Capture the cell that displays the provided text and extract its (x, y) central coordinate. 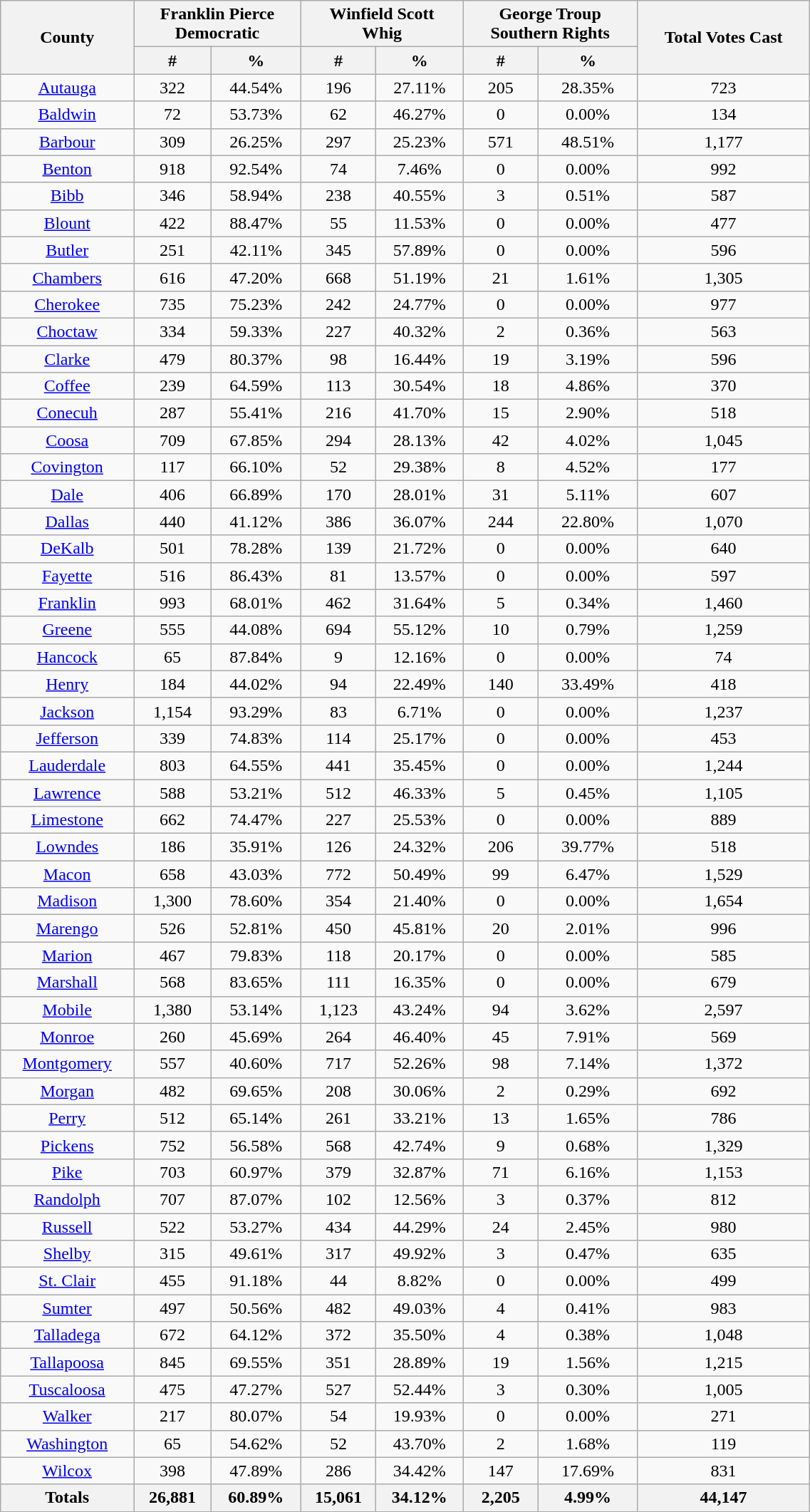
294 (338, 440)
43.24% (420, 1010)
694 (338, 630)
92.54% (256, 169)
49.61% (256, 1254)
217 (172, 1417)
20.17% (420, 956)
467 (172, 956)
86.43% (256, 576)
889 (723, 820)
0.30% (588, 1389)
184 (172, 684)
Randolph (67, 1199)
1,215 (723, 1362)
672 (172, 1335)
55.41% (256, 413)
42.74% (420, 1145)
527 (338, 1389)
25.23% (420, 142)
526 (172, 928)
72 (172, 115)
Morgan (67, 1091)
Montgomery (67, 1064)
35.45% (420, 765)
60.97% (256, 1172)
668 (338, 277)
563 (723, 331)
993 (172, 603)
Marshall (67, 983)
3.62% (588, 1010)
81 (338, 576)
703 (172, 1172)
569 (723, 1037)
Limestone (67, 820)
1.65% (588, 1118)
717 (338, 1064)
46.33% (420, 793)
Lauderdale (67, 765)
58.94% (256, 196)
41.70% (420, 413)
406 (172, 494)
317 (338, 1254)
709 (172, 440)
4.02% (588, 440)
0.36% (588, 331)
20 (501, 928)
21 (501, 277)
17.69% (588, 1471)
59.33% (256, 331)
450 (338, 928)
707 (172, 1199)
George TroupSouthern Rights (550, 24)
Barbour (67, 142)
91.18% (256, 1281)
16.35% (420, 983)
434 (338, 1226)
Russell (67, 1226)
983 (723, 1308)
21.40% (420, 901)
772 (338, 874)
Walker (67, 1417)
662 (172, 820)
60.89% (256, 1498)
62 (338, 115)
44,147 (723, 1498)
88.47% (256, 223)
42 (501, 440)
24.32% (420, 847)
Mobile (67, 1010)
453 (723, 738)
251 (172, 250)
4.99% (588, 1498)
43.70% (420, 1444)
93.29% (256, 711)
196 (338, 88)
111 (338, 983)
69.65% (256, 1091)
6.71% (420, 711)
Madison (67, 901)
571 (501, 142)
1,372 (723, 1064)
45 (501, 1037)
735 (172, 304)
4.86% (588, 386)
40.60% (256, 1064)
522 (172, 1226)
Benton (67, 169)
455 (172, 1281)
DeKalb (67, 549)
Monroe (67, 1037)
264 (338, 1037)
315 (172, 1254)
52.81% (256, 928)
239 (172, 386)
71 (501, 1172)
3.19% (588, 358)
134 (723, 115)
50.49% (420, 874)
475 (172, 1389)
27.11% (420, 88)
1,237 (723, 711)
501 (172, 549)
679 (723, 983)
Total Votes Cast (723, 37)
658 (172, 874)
Baldwin (67, 115)
66.89% (256, 494)
1.61% (588, 277)
41.12% (256, 522)
12.56% (420, 1199)
1,529 (723, 874)
370 (723, 386)
Choctaw (67, 331)
68.01% (256, 603)
13.57% (420, 576)
557 (172, 1064)
30.54% (420, 386)
Perry (67, 1118)
22.49% (420, 684)
44.08% (256, 630)
271 (723, 1417)
1,123 (338, 1010)
372 (338, 1335)
25.17% (420, 738)
Tuscaloosa (67, 1389)
43.03% (256, 874)
Covington (67, 467)
15,061 (338, 1498)
1.56% (588, 1362)
261 (338, 1118)
992 (723, 169)
0.68% (588, 1145)
51.19% (420, 277)
Bibb (67, 196)
216 (338, 413)
334 (172, 331)
Dallas (67, 522)
County (67, 37)
St. Clair (67, 1281)
379 (338, 1172)
1,045 (723, 440)
126 (338, 847)
635 (723, 1254)
47.89% (256, 1471)
15 (501, 413)
139 (338, 549)
44.54% (256, 88)
0.38% (588, 1335)
1,005 (723, 1389)
Lowndes (67, 847)
386 (338, 522)
Marion (67, 956)
297 (338, 142)
980 (723, 1226)
238 (338, 196)
0.29% (588, 1091)
119 (723, 1444)
1,070 (723, 522)
0.34% (588, 603)
1,153 (723, 1172)
67.85% (256, 440)
996 (723, 928)
117 (172, 467)
1,048 (723, 1335)
22.80% (588, 522)
87.07% (256, 1199)
99 (501, 874)
Dale (67, 494)
Totals (67, 1498)
692 (723, 1091)
0.51% (588, 196)
Jefferson (67, 738)
309 (172, 142)
242 (338, 304)
44.02% (256, 684)
Butler (67, 250)
78.60% (256, 901)
597 (723, 576)
18 (501, 386)
616 (172, 277)
53.73% (256, 115)
1,154 (172, 711)
440 (172, 522)
287 (172, 413)
205 (501, 88)
208 (338, 1091)
845 (172, 1362)
1,259 (723, 630)
45.69% (256, 1037)
831 (723, 1471)
10 (501, 630)
Sumter (67, 1308)
398 (172, 1471)
114 (338, 738)
32.87% (420, 1172)
26.25% (256, 142)
1,380 (172, 1010)
Talladega (67, 1335)
587 (723, 196)
5.11% (588, 494)
170 (338, 494)
39.77% (588, 847)
36.07% (420, 522)
588 (172, 793)
40.55% (420, 196)
477 (723, 223)
1,460 (723, 603)
812 (723, 1199)
322 (172, 88)
49.03% (420, 1308)
441 (338, 765)
11.53% (420, 223)
Greene (67, 630)
83.65% (256, 983)
607 (723, 494)
74.83% (256, 738)
74.47% (256, 820)
918 (172, 169)
87.84% (256, 657)
29.38% (420, 467)
Pickens (67, 1145)
28.01% (420, 494)
47.27% (256, 1389)
354 (338, 901)
516 (172, 576)
2,205 (501, 1498)
28.13% (420, 440)
44 (338, 1281)
Fayette (67, 576)
244 (501, 522)
1,300 (172, 901)
75.23% (256, 304)
186 (172, 847)
Henry (67, 684)
260 (172, 1037)
Macon (67, 874)
418 (723, 684)
64.55% (256, 765)
80.07% (256, 1417)
Hancock (67, 657)
Washington (67, 1444)
803 (172, 765)
1.68% (588, 1444)
64.12% (256, 1335)
35.91% (256, 847)
585 (723, 956)
48.51% (588, 142)
49.92% (420, 1254)
497 (172, 1308)
30.06% (420, 1091)
26,881 (172, 1498)
46.40% (420, 1037)
1,244 (723, 765)
Shelby (67, 1254)
Pike (67, 1172)
31 (501, 494)
33.49% (588, 684)
16.44% (420, 358)
Blount (67, 223)
28.89% (420, 1362)
65.14% (256, 1118)
0.37% (588, 1199)
1,105 (723, 793)
12.16% (420, 657)
0.79% (588, 630)
54 (338, 1417)
50.56% (256, 1308)
977 (723, 304)
113 (338, 386)
Wilcox (67, 1471)
Franklin PierceDemocratic (218, 24)
34.42% (420, 1471)
55.12% (420, 630)
52.26% (420, 1064)
Lawrence (67, 793)
499 (723, 1281)
46.27% (420, 115)
118 (338, 956)
69.55% (256, 1362)
35.50% (420, 1335)
45.81% (420, 928)
33.21% (420, 1118)
79.83% (256, 956)
351 (338, 1362)
4.52% (588, 467)
Marengo (67, 928)
2,597 (723, 1010)
78.28% (256, 549)
19.93% (420, 1417)
83 (338, 711)
346 (172, 196)
462 (338, 603)
31.64% (420, 603)
147 (501, 1471)
2.90% (588, 413)
7.14% (588, 1064)
56.58% (256, 1145)
177 (723, 467)
25.53% (420, 820)
1,305 (723, 277)
55 (338, 223)
1,329 (723, 1145)
140 (501, 684)
479 (172, 358)
Tallapoosa (67, 1362)
0.47% (588, 1254)
Cherokee (67, 304)
102 (338, 1199)
Autauga (67, 88)
1,177 (723, 142)
80.37% (256, 358)
1,654 (723, 901)
7.46% (420, 169)
42.11% (256, 250)
53.14% (256, 1010)
Coosa (67, 440)
24 (501, 1226)
Coffee (67, 386)
40.32% (420, 331)
53.21% (256, 793)
0.41% (588, 1308)
8 (501, 467)
422 (172, 223)
Conecuh (67, 413)
66.10% (256, 467)
2.45% (588, 1226)
Clarke (67, 358)
2.01% (588, 928)
8.82% (420, 1281)
52.44% (420, 1389)
54.62% (256, 1444)
206 (501, 847)
752 (172, 1145)
44.29% (420, 1226)
6.47% (588, 874)
34.12% (420, 1498)
723 (723, 88)
7.91% (588, 1037)
555 (172, 630)
6.16% (588, 1172)
57.89% (420, 250)
286 (338, 1471)
Jackson (67, 711)
Winfield ScottWhig (382, 24)
0.45% (588, 793)
21.72% (420, 549)
28.35% (588, 88)
345 (338, 250)
640 (723, 549)
53.27% (256, 1226)
24.77% (420, 304)
339 (172, 738)
13 (501, 1118)
Chambers (67, 277)
47.20% (256, 277)
786 (723, 1118)
Franklin (67, 603)
64.59% (256, 386)
